Capture the cell that displays the provided text and extract its [x, y] central coordinate. 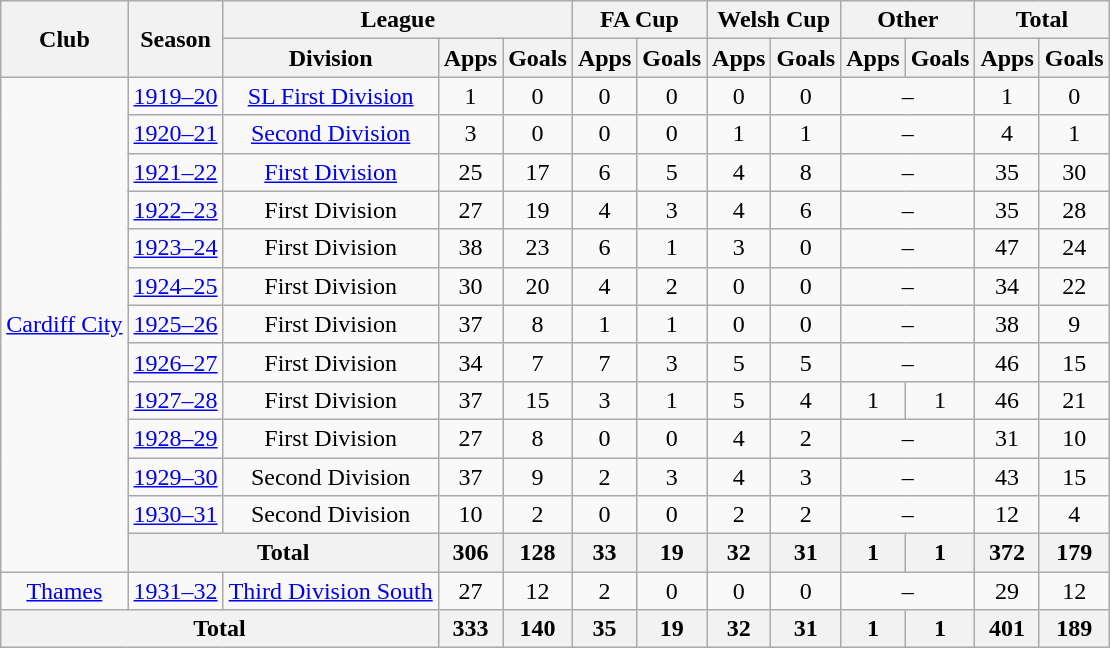
43 [1007, 477]
401 [1007, 629]
1930–31 [176, 515]
Club [64, 39]
1929–30 [176, 477]
25 [470, 172]
1925–26 [176, 324]
FA Cup [639, 20]
1926–27 [176, 362]
Thames [64, 591]
League [398, 20]
Division [330, 58]
17 [538, 172]
1927–28 [176, 400]
SL First Division [330, 96]
28 [1074, 210]
372 [1007, 553]
24 [1074, 248]
20 [538, 286]
189 [1074, 629]
333 [470, 629]
Other [908, 20]
306 [470, 553]
1921–22 [176, 172]
Cardiff City [64, 324]
1920–21 [176, 134]
21 [1074, 400]
Season [176, 39]
1919–20 [176, 96]
Third Division South [330, 591]
1922–23 [176, 210]
22 [1074, 286]
1924–25 [176, 286]
23 [538, 248]
29 [1007, 591]
1923–24 [176, 248]
47 [1007, 248]
Welsh Cup [774, 20]
128 [538, 553]
179 [1074, 553]
33 [604, 553]
1928–29 [176, 438]
1931–32 [176, 591]
140 [538, 629]
